Return [X, Y] of the center of cell containing provided text 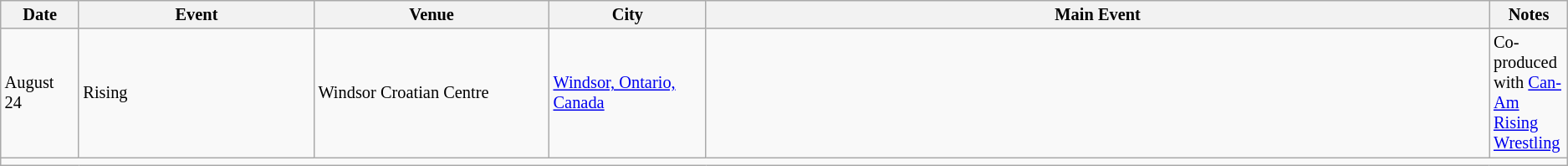
August 24 [40, 93]
Main Event [1097, 14]
Event [196, 14]
Windsor, Ontario, Canada [627, 93]
City [627, 14]
Windsor Croatian Centre [432, 93]
Co-produced with Can-Am Rising Wrestling [1529, 93]
Rising [196, 93]
Date [40, 14]
Notes [1529, 14]
Venue [432, 14]
